Return [X, Y] of the center of cell containing provided text 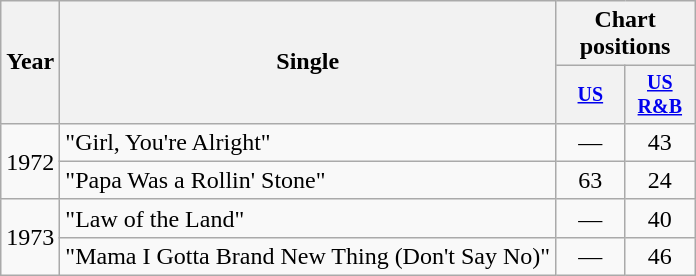
40 [660, 218]
"Law of the Land" [308, 218]
USR&B [660, 94]
24 [660, 180]
Single [308, 62]
1972 [30, 161]
"Girl, You're Alright" [308, 142]
Year [30, 62]
"Papa Was a Rollin' Stone" [308, 180]
1973 [30, 237]
63 [590, 180]
"Mama I Gotta Brand New Thing (Don't Say No)" [308, 256]
43 [660, 142]
46 [660, 256]
Chart positions [626, 34]
US [590, 94]
